Extract the [X, Y] coordinate from the center of the cell holding the provided text.  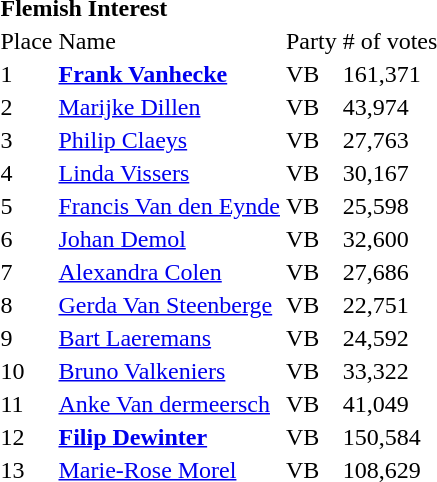
Filip Dewinter [170, 437]
Philip Claeys [170, 140]
Linda Vissers [170, 173]
Party [311, 41]
Alexandra Colen [170, 272]
Bart Laeremans [170, 338]
Francis Van den Eynde [170, 206]
Johan Demol [170, 239]
Anke Van dermeersch [170, 404]
Frank Vanhecke [170, 74]
Gerda Van Steenberge [170, 305]
Bruno Valkeniers [170, 371]
Name [170, 41]
Marijke Dillen [170, 107]
